Capture the cell that displays the provided text and extract its (X, Y) central coordinate. 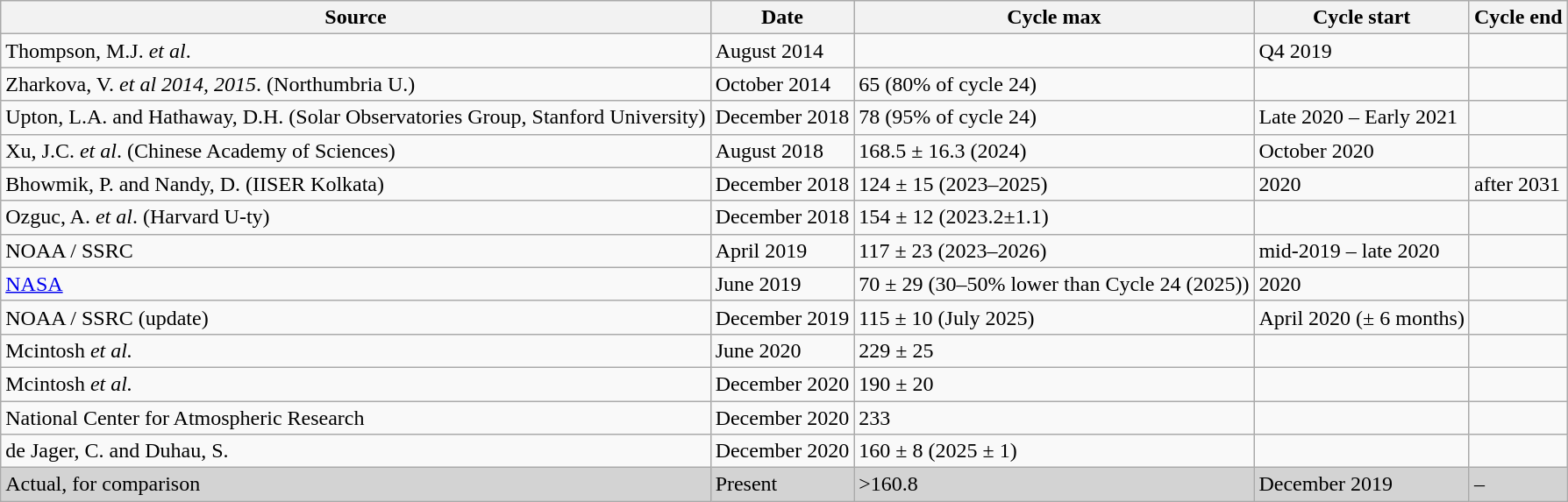
Cycle end (1518, 18)
National Center for Atmospheric Research (356, 418)
Ozguc, A. et al. (Harvard U-ty) (356, 217)
October 2014 (782, 84)
Xu, J.C. et al. (Chinese Academy of Sciences) (356, 151)
NOAA / SSRC (356, 251)
Cycle start (1362, 18)
233 (1054, 418)
NASA (356, 284)
168.5 ± 16.3 (2024) (1054, 151)
mid-2019 – late 2020 (1362, 251)
after 2031 (1518, 184)
Actual, for comparison (356, 484)
65 (80% of cycle 24) (1054, 84)
Zharkova, V. et al 2014, 2015. (Northumbria U.) (356, 84)
August 2014 (782, 51)
June 2019 (782, 284)
115 ± 10 (July 2025) (1054, 317)
Source (356, 18)
August 2018 (782, 151)
– (1518, 484)
NOAA / SSRC (update) (356, 317)
78 (95% of cycle 24) (1054, 117)
117 ± 23 (2023–2026) (1054, 251)
124 ± 15 (2023–2025) (1054, 184)
June 2020 (782, 350)
Date (782, 18)
Present (782, 484)
de Jager, C. and Duhau, S. (356, 451)
Late 2020 – Early 2021 (1362, 117)
154 ± 12 (2023.2±1.1) (1054, 217)
190 ± 20 (1054, 384)
229 ± 25 (1054, 350)
October 2020 (1362, 151)
Q4 2019 (1362, 51)
April 2020 (± 6 months) (1362, 317)
Cycle max (1054, 18)
>160.8 (1054, 484)
April 2019 (782, 251)
70 ± 29 (30–50% lower than Cycle 24 (2025)) (1054, 284)
160 ± 8 (2025 ± 1) (1054, 451)
Upton, L.A. and Hathaway, D.H. (Solar Observatories Group, Stanford University) (356, 117)
Thompson, M.J. et al. (356, 51)
Bhowmik, P. and Nandy, D. (IISER Kolkata) (356, 184)
